Provide the [x, y] coordinate of the cell's center where the given text is located.  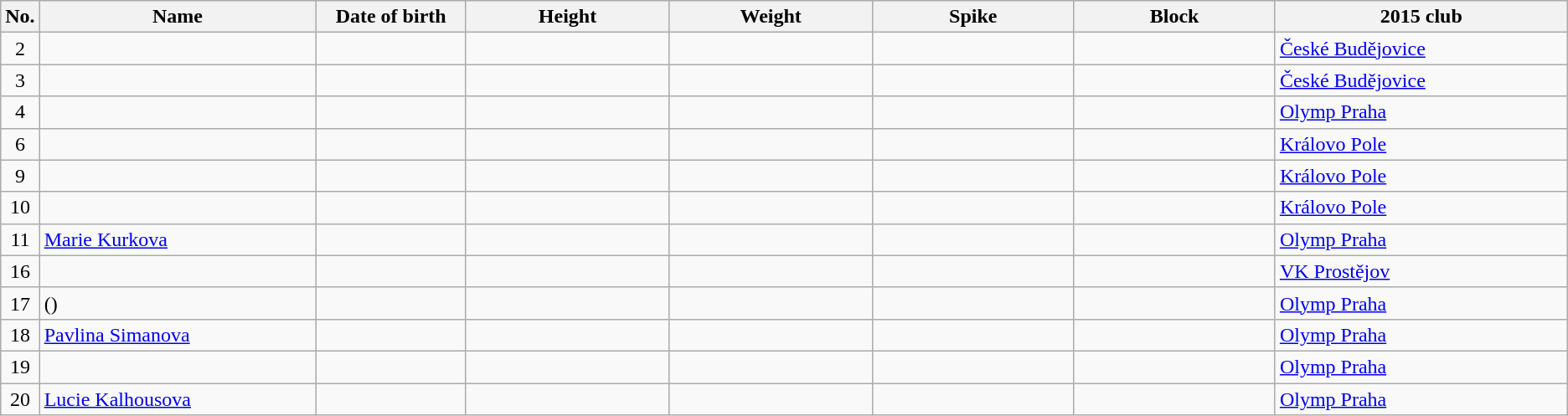
20 [20, 399]
4 [20, 112]
18 [20, 335]
3 [20, 80]
Date of birth [390, 17]
VK Prostějov [1421, 271]
17 [20, 303]
No. [20, 17]
2015 club [1421, 17]
9 [20, 176]
11 [20, 239]
Height [567, 17]
6 [20, 144]
Weight [771, 17]
10 [20, 208]
Pavlina Simanova [178, 335]
Lucie Kalhousova [178, 399]
() [178, 303]
16 [20, 271]
Spike [973, 17]
19 [20, 367]
Block [1174, 17]
Name [178, 17]
Marie Kurkova [178, 239]
2 [20, 49]
